Detect which cell encompasses the target text, then output its [X, Y] center coordinate. 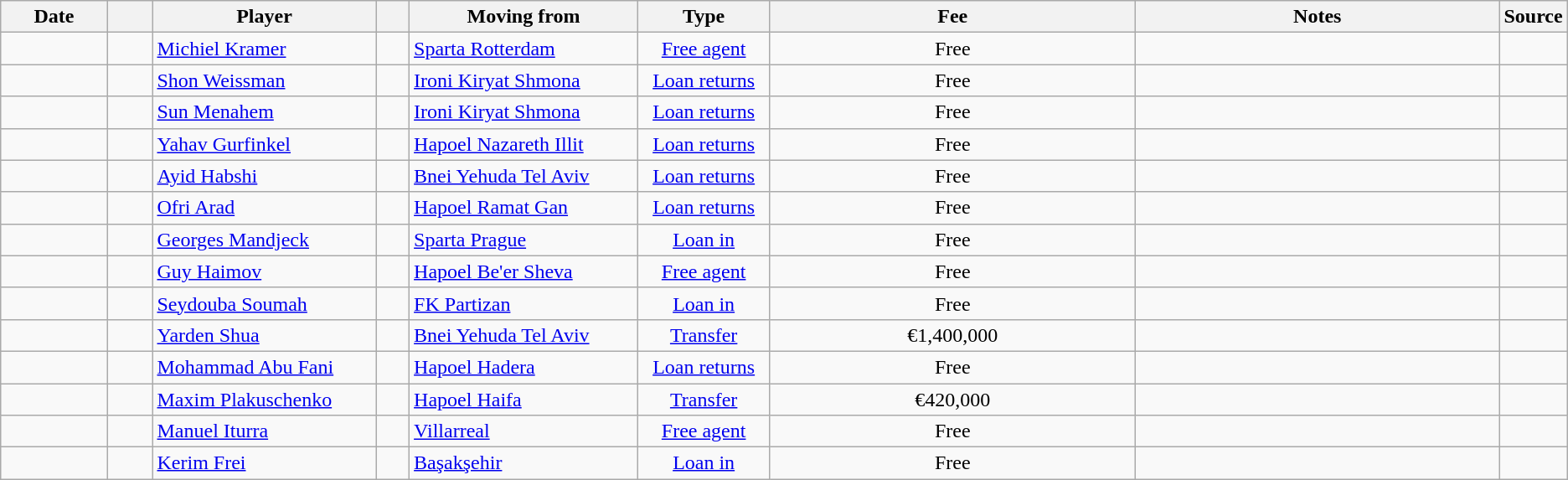
€1,400,000 [953, 335]
Yarden Shua [265, 335]
Source [1533, 17]
Villarreal [524, 431]
Kerim Frei [265, 463]
Fee [953, 17]
Guy Haimov [265, 271]
Hapoel Nazareth Illit [524, 144]
Moving from [524, 17]
Başakşehir [524, 463]
Sparta Prague [524, 240]
Seydouba Soumah [265, 303]
Date [54, 17]
Ayid Habshi [265, 176]
Hapoel Be'er Sheva [524, 271]
Hapoel Ramat Gan [524, 208]
€420,000 [953, 400]
Player [265, 17]
Notes [1318, 17]
Maxim Plakuschenko [265, 400]
Mohammad Abu Fani [265, 367]
Hapoel Hadera [524, 367]
Sparta Rotterdam [524, 49]
Michiel Kramer [265, 49]
Manuel Iturra [265, 431]
Type [704, 17]
FK Partizan [524, 303]
Sun Menahem [265, 112]
Yahav Gurfinkel [265, 144]
Ofri Arad [265, 208]
Hapoel Haifa [524, 400]
Shon Weissman [265, 80]
Georges Mandjeck [265, 240]
